Extract the [X, Y] coordinate from the center of the cell holding the provided text.  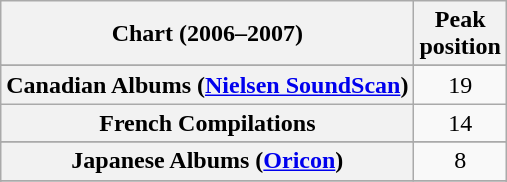
French Compilations [208, 123]
Japanese Albums (Oricon) [208, 161]
19 [460, 85]
14 [460, 123]
Chart (2006–2007) [208, 34]
8 [460, 161]
Canadian Albums (Nielsen SoundScan) [208, 85]
Peak position [460, 34]
